Search for the cell housing the specified text and yield its (x, y) center coordinate. 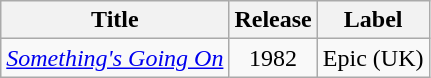
Something's Going On (115, 58)
Title (115, 20)
Label (373, 20)
Epic (UK) (373, 58)
1982 (273, 58)
Release (273, 20)
